Return (X, Y) of the center of cell containing provided text 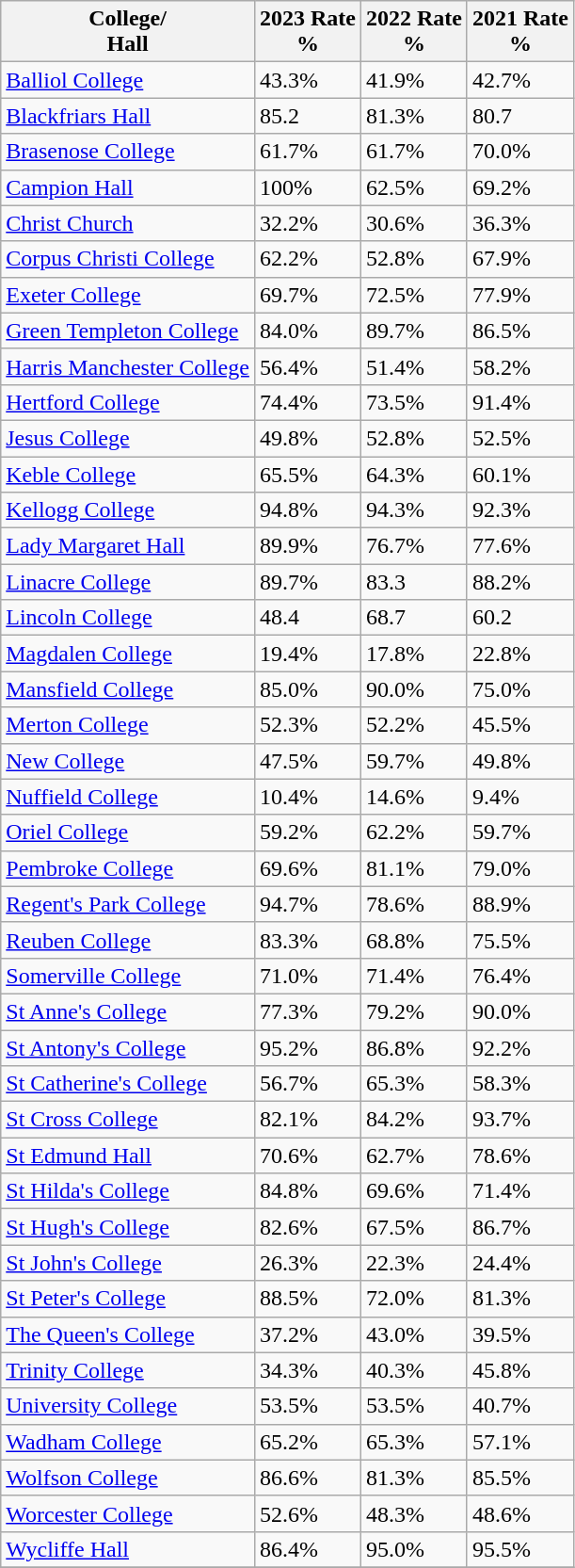
100% (307, 187)
University College (128, 1406)
37.2% (307, 1334)
86.8% (414, 1048)
43.3% (307, 80)
42.7% (519, 80)
Blackfriars Hall (128, 116)
Corpus Christi College (128, 259)
82.1% (307, 1120)
69.7% (307, 295)
St Edmund Hall (128, 1156)
Balliol College (128, 80)
92.3% (519, 510)
88.5% (307, 1299)
57.1% (519, 1442)
St Anne's College (128, 1011)
58.2% (519, 366)
84.8% (307, 1191)
76.7% (414, 546)
34.3% (307, 1370)
St Peter's College (128, 1299)
Keble College (128, 474)
81.1% (414, 868)
64.3% (414, 474)
92.2% (519, 1048)
83.3 (414, 582)
68.7 (414, 618)
Brasenose College (128, 152)
Regent's Park College (128, 904)
86.7% (519, 1227)
St Cross College (128, 1120)
Somerville College (128, 976)
77.6% (519, 546)
Mansfield College (128, 689)
College/Hall (128, 32)
19.4% (307, 654)
60.2 (519, 618)
79.0% (519, 868)
St Hugh's College (128, 1227)
9.4% (519, 797)
72.5% (414, 295)
48.4 (307, 618)
70.0% (519, 152)
77.9% (519, 295)
86.4% (307, 1549)
2021 Rate% (519, 32)
Trinity College (128, 1370)
Wadham College (128, 1442)
56.4% (307, 366)
Lady Margaret Hall (128, 546)
82.6% (307, 1227)
71.0% (307, 976)
45.8% (519, 1370)
89.9% (307, 546)
52.3% (307, 725)
75.0% (519, 689)
67.9% (519, 259)
85.5% (519, 1478)
New College (128, 761)
72.0% (414, 1299)
77.3% (307, 1011)
84.2% (414, 1120)
65.2% (307, 1442)
85.2 (307, 116)
Reuben College (128, 940)
52.6% (307, 1513)
Wolfson College (128, 1478)
Worcester College (128, 1513)
36.3% (519, 223)
74.4% (307, 402)
95.5% (519, 1549)
St Hilda's College (128, 1191)
47.5% (307, 761)
Pembroke College (128, 868)
Magdalen College (128, 654)
75.5% (519, 940)
St Catherine's College (128, 1084)
95.2% (307, 1048)
85.0% (307, 689)
69.2% (519, 187)
17.8% (414, 654)
43.0% (414, 1334)
Harris Manchester College (128, 366)
St Antony's College (128, 1048)
Exeter College (128, 295)
Campion Hall (128, 187)
73.5% (414, 402)
Christ Church (128, 223)
Green Templeton College (128, 331)
83.3% (307, 940)
Lincoln College (128, 618)
39.5% (519, 1334)
80.7 (519, 116)
40.3% (414, 1370)
51.4% (414, 366)
14.6% (414, 797)
62.5% (414, 187)
St John's College (128, 1263)
48.3% (414, 1513)
2022 Rate% (414, 32)
88.9% (519, 904)
86.5% (519, 331)
Linacre College (128, 582)
95.0% (414, 1549)
94.3% (414, 510)
45.5% (519, 725)
67.5% (414, 1227)
70.6% (307, 1156)
40.7% (519, 1406)
65.5% (307, 474)
10.4% (307, 797)
62.7% (414, 1156)
86.6% (307, 1478)
52.2% (414, 725)
52.5% (519, 438)
Hertford College (128, 402)
76.4% (519, 976)
79.2% (414, 1011)
84.0% (307, 331)
88.2% (519, 582)
32.2% (307, 223)
30.6% (414, 223)
Jesus College (128, 438)
93.7% (519, 1120)
Kellogg College (128, 510)
24.4% (519, 1263)
Nuffield College (128, 797)
68.8% (414, 940)
Oriel College (128, 832)
91.4% (519, 402)
Merton College (128, 725)
94.7% (307, 904)
The Queen's College (128, 1334)
56.7% (307, 1084)
94.8% (307, 510)
59.2% (307, 832)
22.8% (519, 654)
2023 Rate% (307, 32)
26.3% (307, 1263)
58.3% (519, 1084)
60.1% (519, 474)
48.6% (519, 1513)
22.3% (414, 1263)
41.9% (414, 80)
Wycliffe Hall (128, 1549)
